Search for the cell housing the specified text and yield its (x, y) center coordinate. 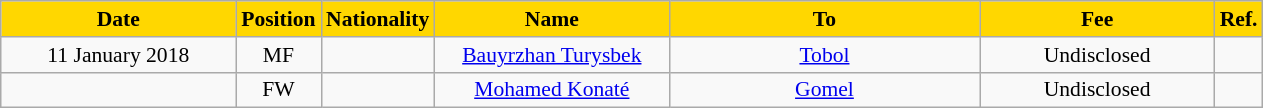
To (824, 19)
Bauyrzhan Turysbek (552, 55)
Name (552, 19)
Mohamed Konaté (552, 90)
Tobol (824, 55)
Fee (1098, 19)
Position (278, 19)
Ref. (1239, 19)
11 January 2018 (118, 55)
Date (118, 19)
MF (278, 55)
Gomel (824, 90)
FW (278, 90)
Nationality (378, 19)
